Identify which cell holds the provided text, then report its [x, y] central coordinate. 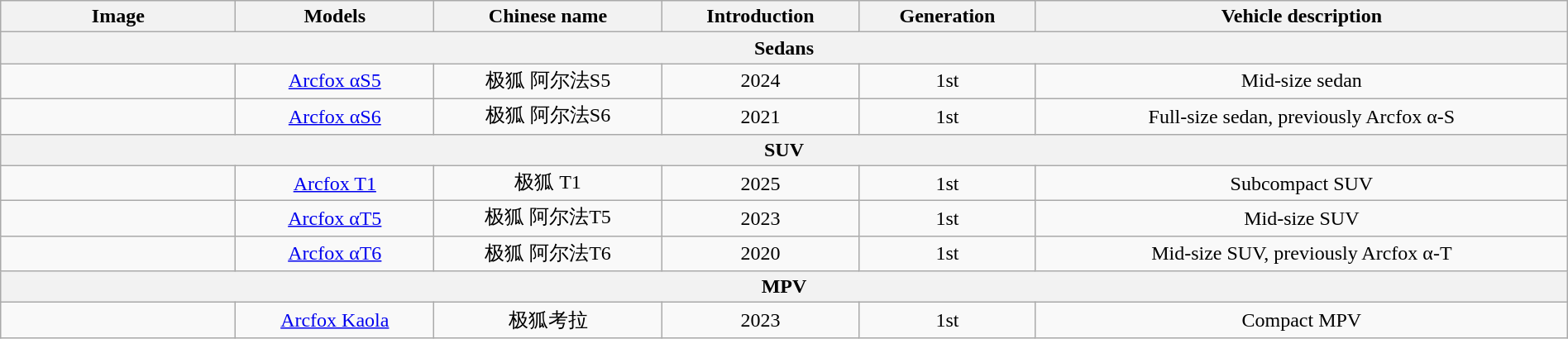
极狐 T1 [548, 184]
Vehicle description [1302, 17]
Mid-size sedan [1302, 81]
极狐 阿尔法T6 [548, 253]
极狐考拉 [548, 321]
Arcfox αS6 [335, 116]
Mid-size SUV [1302, 218]
Introduction [760, 17]
SUV [784, 150]
2020 [760, 253]
Compact MPV [1302, 321]
Models [335, 17]
极狐 阿尔法S6 [548, 116]
Chinese name [548, 17]
Full-size sedan, previously Arcfox α-S [1302, 116]
Arcfox T1 [335, 184]
Image [118, 17]
MPV [784, 287]
Arcfox Kaola [335, 321]
Arcfox αT5 [335, 218]
2025 [760, 184]
Arcfox αT6 [335, 253]
极狐 阿尔法S5 [548, 81]
Subcompact SUV [1302, 184]
2024 [760, 81]
Sedans [784, 48]
Mid-size SUV, previously Arcfox α-T [1302, 253]
2021 [760, 116]
极狐 阿尔法T5 [548, 218]
Arcfox αS5 [335, 81]
Generation [947, 17]
